Scan for the cell matching the given text and deliver its [X, Y] coordinate at center. 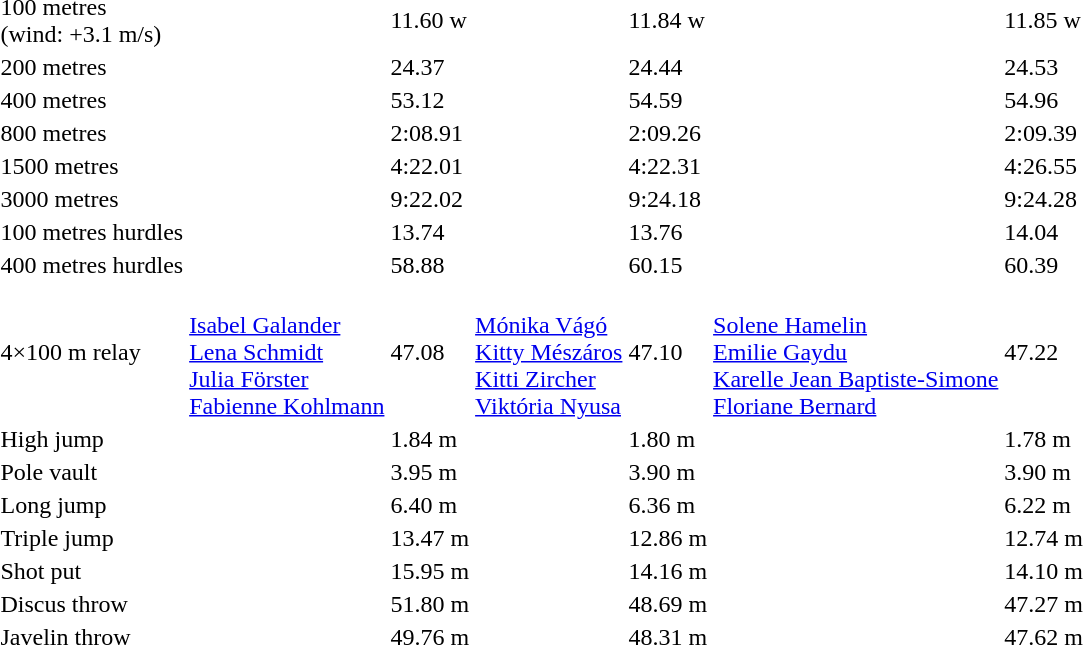
47.10 [668, 352]
58.88 [430, 265]
24.37 [430, 67]
6.36 m [668, 505]
13.74 [430, 232]
9:22.02 [430, 199]
54.59 [668, 100]
13.47 m [430, 538]
53.12 [430, 100]
24.44 [668, 67]
3.90 m [668, 472]
Solene HamelinEmilie GayduKarelle Jean Baptiste-SimoneFloriane Bernard [856, 352]
14.16 m [668, 571]
1.84 m [430, 439]
48.69 m [668, 604]
9:24.18 [668, 199]
1.80 m [668, 439]
Mónika VágóKitty MészárosKitti ZircherViktória Nyusa [549, 352]
13.76 [668, 232]
15.95 m [430, 571]
2:08.91 [430, 133]
51.80 m [430, 604]
Isabel GalanderLena SchmidtJulia FörsterFabienne Kohlmann [287, 352]
12.86 m [668, 538]
47.08 [430, 352]
4:22.01 [430, 166]
2:09.26 [668, 133]
3.95 m [430, 472]
4:22.31 [668, 166]
60.15 [668, 265]
6.40 m [430, 505]
